Pinpoint the cell where the given text exists, returning its [X, Y] midpoint coordinate. 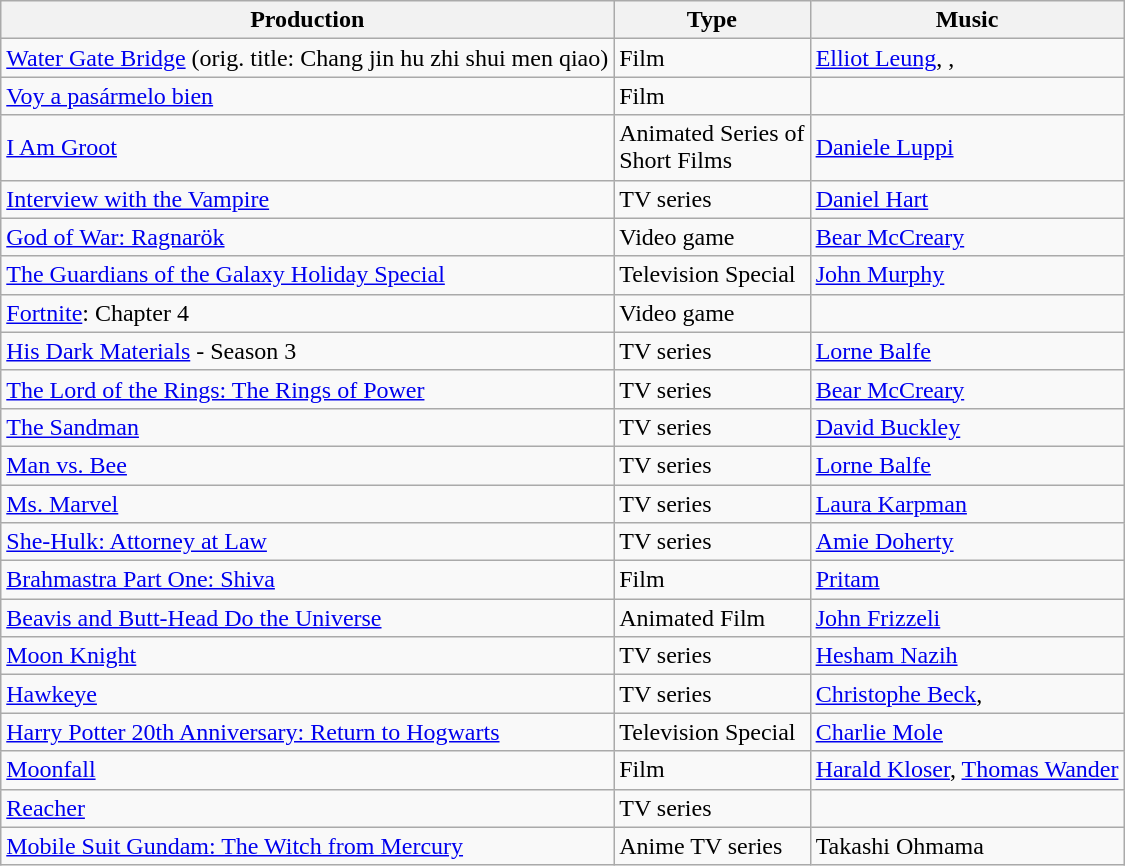
Animated Series ofShort Films [712, 148]
The Sandman [308, 427]
Man vs. Bee [308, 465]
Anime TV series [712, 846]
The Guardians of the Galaxy Holiday Special [308, 275]
Type [712, 20]
Brahmastra Part One: Shiva [308, 580]
Hawkeye [308, 694]
Mobile Suit Gundam: The Witch from Mercury [308, 846]
Daniele Luppi [967, 148]
Beavis and Butt-Head Do the Universe [308, 618]
Daniel Hart [967, 199]
His Dark Materials - Season 3 [308, 351]
Harry Potter 20th Anniversary: Return to Hogwarts [308, 732]
John Murphy [967, 275]
John Frizzeli [967, 618]
Voy a pasármelo bien [308, 96]
Reacher [308, 808]
Hesham Nazih [967, 656]
She-Hulk: Attorney at Law [308, 542]
Moonfall [308, 770]
Amie Doherty [967, 542]
Harald Kloser, Thomas Wander [967, 770]
Interview with the Vampire [308, 199]
Elliot Leung, , [967, 58]
Pritam [967, 580]
Fortnite: Chapter 4 [308, 313]
Christophe Beck, [967, 694]
Ms. Marvel [308, 503]
Music [967, 20]
The Lord of the Rings: The Rings of Power [308, 389]
Water Gate Bridge (orig. title: Chang jin hu zhi shui men qiao) [308, 58]
I Am Groot [308, 148]
God of War: Ragnarök [308, 237]
Moon Knight [308, 656]
Animated Film [712, 618]
Takashi Ohmama [967, 846]
Charlie Mole [967, 732]
Laura Karpman [967, 503]
Production [308, 20]
David Buckley [967, 427]
